Pinpoint the cell where the given text exists, returning its (X, Y) midpoint coordinate. 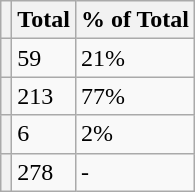
278 (44, 172)
- (134, 172)
59 (44, 58)
% of Total (134, 20)
213 (44, 96)
Total (44, 20)
2% (134, 134)
6 (44, 134)
21% (134, 58)
77% (134, 96)
